Extract the (x, y) coordinate from the center of the cell holding the provided text.  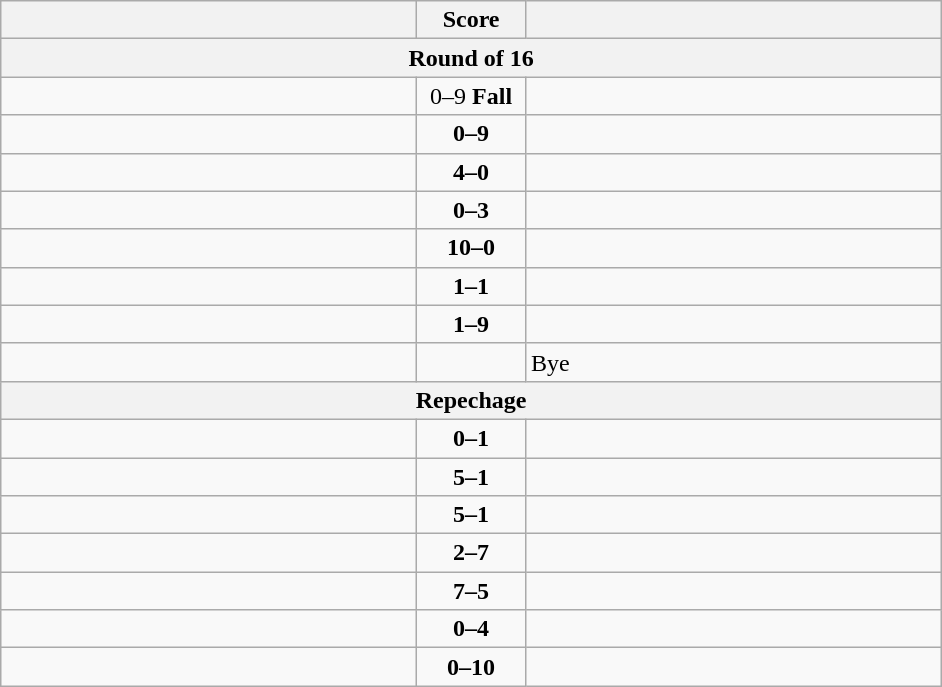
1–1 (472, 286)
0–9 (472, 134)
Repechage (472, 400)
7–5 (472, 591)
1–9 (472, 324)
0–1 (472, 438)
Score (472, 20)
4–0 (472, 172)
0–9 Fall (472, 96)
10–0 (472, 248)
Round of 16 (472, 58)
0–3 (472, 210)
Bye (733, 362)
0–10 (472, 667)
2–7 (472, 553)
0–4 (472, 629)
